Search for the cell housing the specified text and yield its (X, Y) center coordinate. 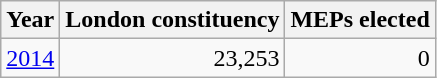
Year (30, 20)
London constituency (172, 20)
23,253 (172, 58)
MEPs elected (360, 20)
2014 (30, 58)
0 (360, 58)
